Locate the cell with the specified text and output its (x, y) center coordinate. 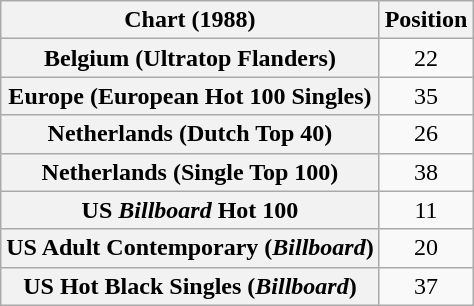
Europe (European Hot 100 Singles) (190, 96)
26 (426, 134)
Netherlands (Single Top 100) (190, 172)
35 (426, 96)
US Hot Black Singles (Billboard) (190, 286)
37 (426, 286)
Belgium (Ultratop Flanders) (190, 58)
Chart (1988) (190, 20)
Netherlands (Dutch Top 40) (190, 134)
US Billboard Hot 100 (190, 210)
Position (426, 20)
20 (426, 248)
US Adult Contemporary (Billboard) (190, 248)
38 (426, 172)
11 (426, 210)
22 (426, 58)
